For the text-containing cell, return its midpoint in (x, y) coordinate format. 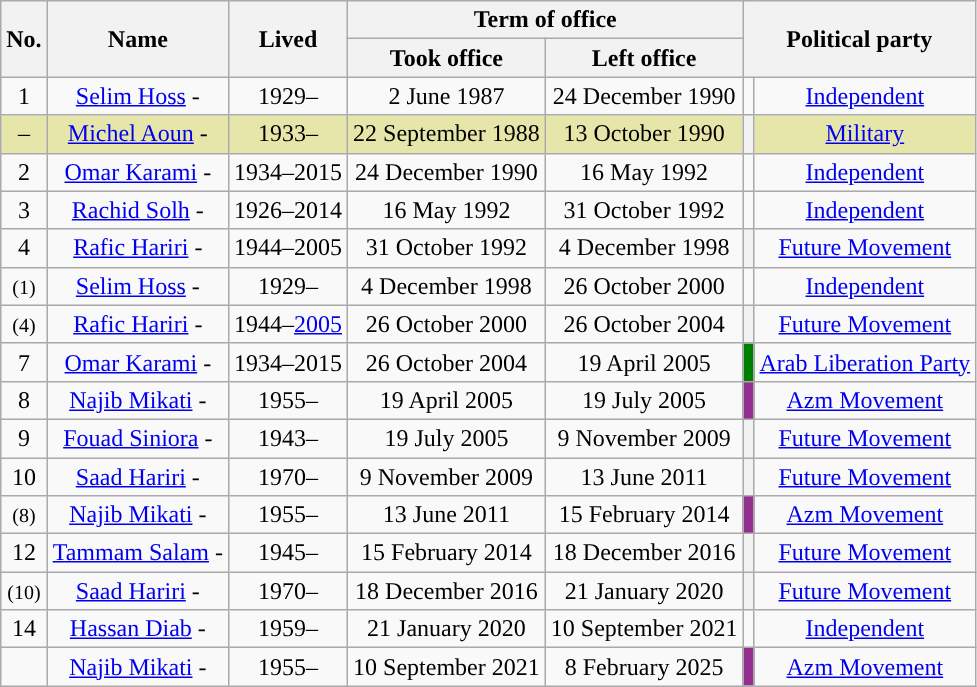
(8) (24, 515)
Political party (860, 39)
4 (24, 248)
Name (138, 39)
1933– (288, 134)
14 (24, 629)
2 (24, 172)
22 September 1988 (447, 134)
8 (24, 400)
Lived (288, 39)
1926–2014 (288, 210)
Arab Liberation Party (865, 362)
Took office (447, 58)
Michel Aoun - (138, 134)
Left office (644, 58)
Fouad Siniora - (138, 438)
9 (24, 438)
Tammam Salam - (138, 553)
1 (24, 96)
(1) (24, 286)
7 (24, 362)
(10) (24, 591)
Hassan Diab - (138, 629)
12 (24, 553)
No. (24, 39)
13 October 1990 (644, 134)
10 (24, 477)
1959– (288, 629)
Term of office (546, 20)
8 February 2025 (644, 667)
1945– (288, 553)
Military (865, 134)
1943– (288, 438)
3 (24, 210)
2 June 1987 (447, 96)
(4) (24, 324)
Rachid Solh - (138, 210)
– (24, 134)
